For the text-containing cell, return its midpoint in (x, y) coordinate format. 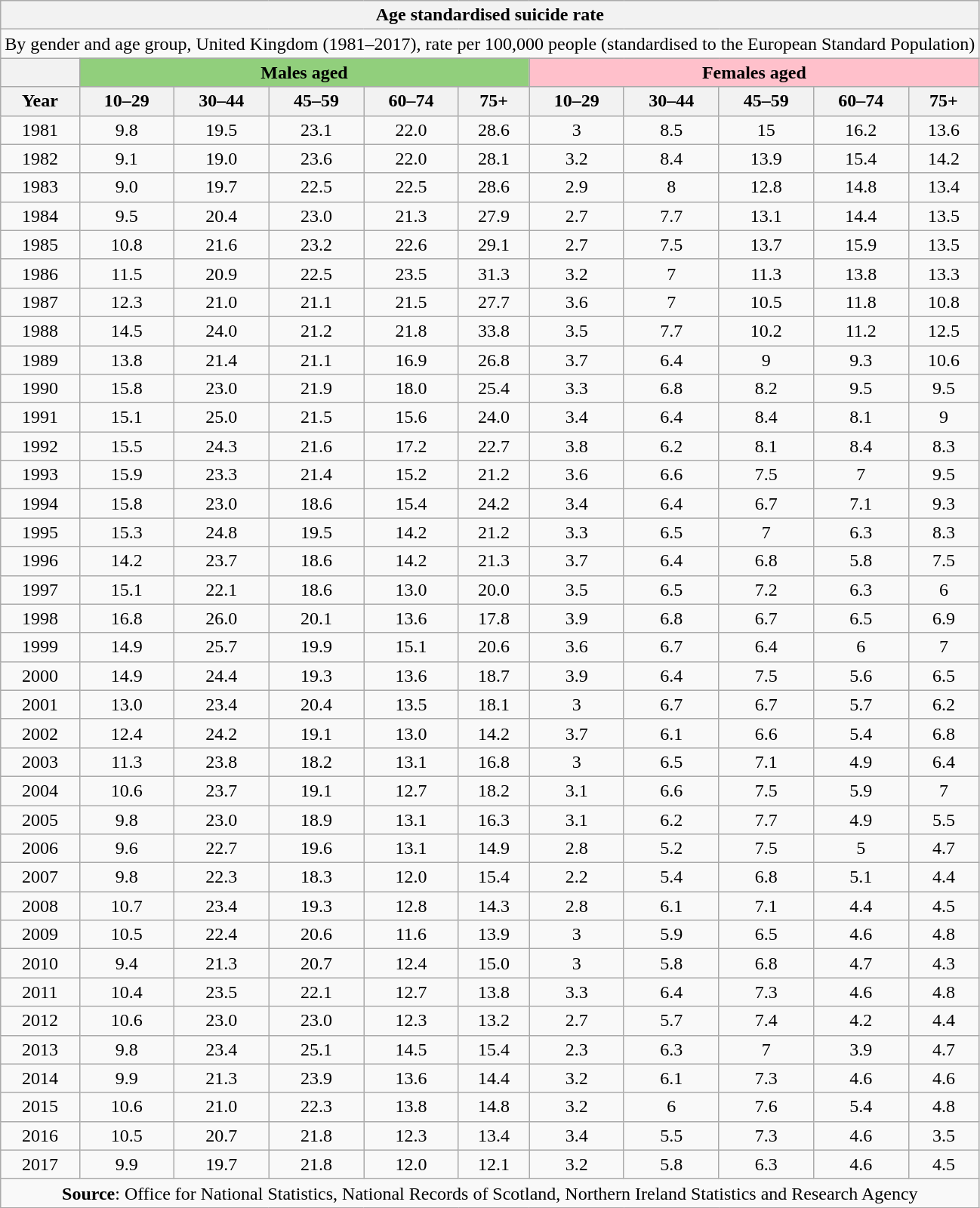
Males aged (304, 72)
Age standardised suicide rate (490, 15)
15.2 (411, 475)
15 (766, 130)
1996 (40, 561)
2011 (40, 992)
23.6 (316, 159)
19.9 (316, 647)
7.6 (766, 1107)
6.9 (944, 618)
28.1 (494, 159)
1994 (40, 504)
16.2 (861, 130)
2.2 (577, 877)
11.2 (861, 331)
4.3 (944, 963)
23.8 (222, 762)
Source: Office for National Statistics, National Records of Scotland, Northern Ireland Statistics and Research Agency (490, 1193)
By gender and age group, United Kingdom (1981–2017), rate per 100,000 people (standardised to the European Standard Population) (490, 44)
2.3 (577, 1049)
29.1 (494, 245)
1992 (40, 446)
Females aged (754, 72)
10.2 (766, 331)
33.8 (494, 331)
25.7 (222, 647)
2.9 (577, 187)
24.8 (222, 532)
2015 (40, 1107)
1982 (40, 159)
8.5 (671, 130)
20.9 (222, 273)
1990 (40, 389)
12.1 (494, 1164)
2004 (40, 790)
8 (671, 187)
26.0 (222, 618)
5 (861, 849)
2005 (40, 819)
18.9 (316, 819)
23.2 (316, 245)
1984 (40, 216)
9.0 (127, 187)
2010 (40, 963)
18.1 (494, 704)
27.7 (494, 302)
1998 (40, 618)
1986 (40, 273)
18.3 (316, 877)
20.0 (494, 590)
25.4 (494, 389)
2000 (40, 676)
19.6 (316, 849)
17.2 (411, 446)
2013 (40, 1049)
17.8 (494, 618)
23.9 (316, 1078)
16.3 (494, 819)
5.1 (861, 877)
11.8 (861, 302)
1985 (40, 245)
15.5 (127, 446)
26.8 (494, 360)
Year (40, 101)
7.4 (766, 1021)
22.6 (411, 245)
15.0 (494, 963)
20.1 (316, 618)
24.4 (222, 676)
13.7 (766, 245)
14.3 (494, 906)
5.2 (671, 849)
23.1 (316, 130)
23.3 (222, 475)
15.6 (411, 418)
3.8 (577, 446)
8.2 (766, 389)
24.3 (222, 446)
1987 (40, 302)
1991 (40, 418)
25.1 (316, 1049)
2006 (40, 849)
2017 (40, 1164)
1997 (40, 590)
7.2 (766, 590)
1989 (40, 360)
13.3 (944, 273)
5.6 (861, 676)
15.3 (127, 532)
16.9 (411, 360)
2012 (40, 1021)
2002 (40, 733)
11.6 (411, 935)
10.7 (127, 906)
18.7 (494, 676)
2009 (40, 935)
9.4 (127, 963)
2016 (40, 1136)
25.0 (222, 418)
2008 (40, 906)
1993 (40, 475)
2007 (40, 877)
31.3 (494, 273)
9.1 (127, 159)
2014 (40, 1078)
1995 (40, 532)
9.6 (127, 849)
10.4 (127, 992)
1983 (40, 187)
2003 (40, 762)
21.9 (316, 389)
1981 (40, 130)
11.5 (127, 273)
2001 (40, 704)
12.5 (944, 331)
4.2 (861, 1021)
27.9 (494, 216)
1999 (40, 647)
19.0 (222, 159)
22.4 (222, 935)
18.0 (411, 389)
1988 (40, 331)
13.2 (494, 1021)
